Pinpoint the cell where the given text exists, returning its (x, y) midpoint coordinate. 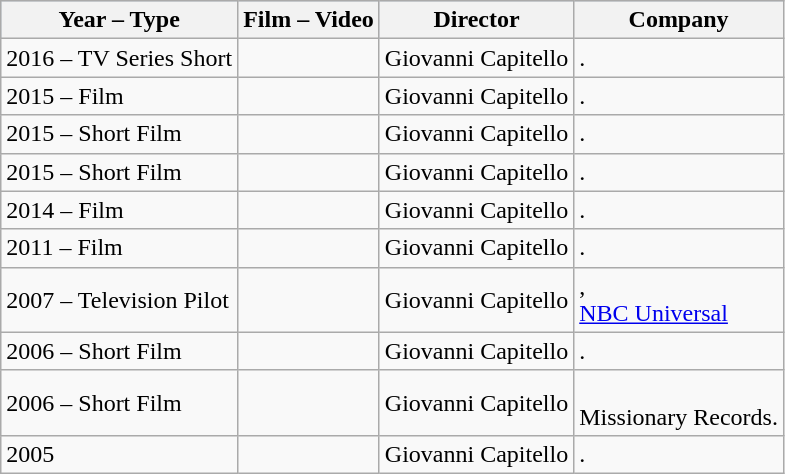
2007 – Television Pilot (120, 300)
Year – Type (120, 20)
2005 (120, 454)
, NBC Universal (679, 300)
2014 – Film (120, 210)
Director (476, 20)
2015 – Film (120, 96)
2011 – Film (120, 248)
Company (679, 20)
Missionary Records. (679, 402)
2016 – TV Series Short (120, 58)
Film – Video (309, 20)
